Provide the (X, Y) coordinate of the cell's center where the given text is located.  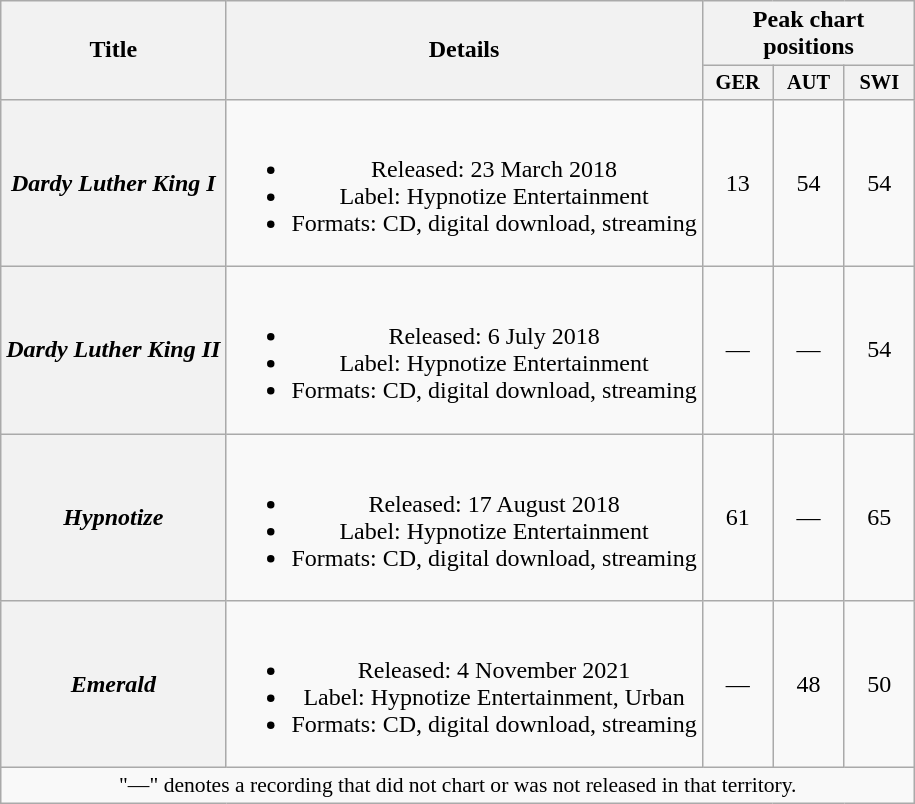
13 (738, 182)
AUT (808, 83)
GER (738, 83)
Dardy Luther King I (114, 182)
Released: 23 March 2018Label: Hypnotize EntertainmentFormats: CD, digital download, streaming (464, 182)
SWI (880, 83)
"—" denotes a recording that did not chart or was not released in that territory. (458, 786)
Released: 4 November 2021 Label: Hypnotize Entertainment, UrbanFormats: CD, digital download, streaming (464, 684)
Dardy Luther King II (114, 350)
61 (738, 518)
48 (808, 684)
Hypnotize (114, 518)
65 (880, 518)
Peak chart positions (808, 34)
Title (114, 50)
Details (464, 50)
Released: 17 August 2018Label: Hypnotize EntertainmentFormats: CD, digital download, streaming (464, 518)
50 (880, 684)
Released: 6 July 2018Label: Hypnotize EntertainmentFormats: CD, digital download, streaming (464, 350)
Emerald (114, 684)
